Pinpoint the cell where the given text exists, returning its [x, y] midpoint coordinate. 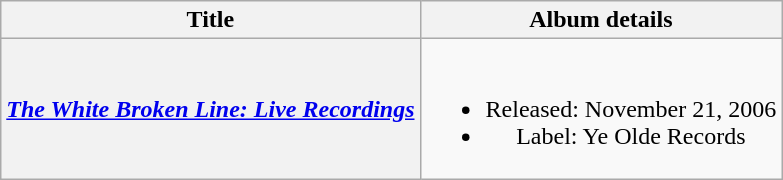
Album details [601, 20]
Released: November 21, 2006Label: Ye Olde Records [601, 109]
Title [210, 20]
The White Broken Line: Live Recordings [210, 109]
